Search for the cell housing the specified text and yield its (X, Y) center coordinate. 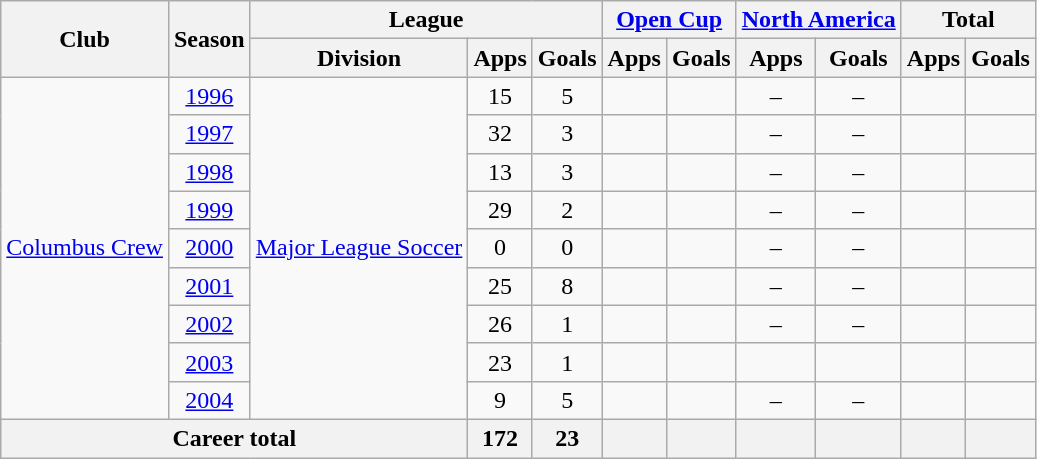
1997 (209, 134)
25 (500, 286)
9 (500, 400)
North America (818, 20)
29 (500, 210)
1996 (209, 96)
2002 (209, 324)
2004 (209, 400)
Career total (234, 438)
13 (500, 172)
2001 (209, 286)
172 (500, 438)
Open Cup (669, 20)
2000 (209, 248)
Major League Soccer (359, 248)
26 (500, 324)
Club (85, 39)
Season (209, 39)
15 (500, 96)
32 (500, 134)
Division (359, 58)
1999 (209, 210)
8 (567, 286)
League (426, 20)
Total (968, 20)
2 (567, 210)
Columbus Crew (85, 248)
1998 (209, 172)
2003 (209, 362)
